Pinpoint the cell where the given text exists, returning its [x, y] midpoint coordinate. 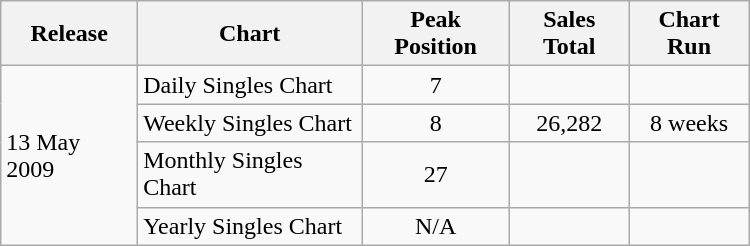
Peak Position [436, 34]
Chart Run [689, 34]
Release [70, 34]
8 weeks [689, 123]
Chart [250, 34]
27 [436, 174]
Sales Total [570, 34]
Monthly Singles Chart [250, 174]
13 May 2009 [70, 156]
Weekly Singles Chart [250, 123]
26,282 [570, 123]
Daily Singles Chart [250, 85]
7 [436, 85]
8 [436, 123]
N/A [436, 226]
Yearly Singles Chart [250, 226]
